Pinpoint the cell where the given text exists, returning its (X, Y) midpoint coordinate. 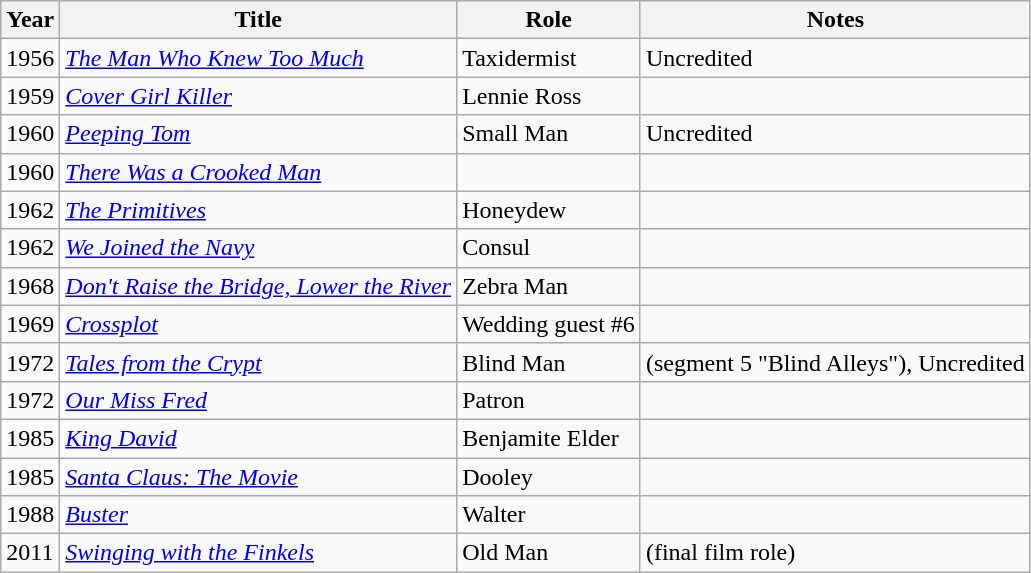
(segment 5 "Blind Alleys"), Uncredited (835, 362)
Patron (549, 400)
Benjamite Elder (549, 438)
Consul (549, 248)
Tales from the Crypt (258, 362)
Swinging with the Finkels (258, 553)
1988 (30, 515)
1959 (30, 96)
Buster (258, 515)
(final film role) (835, 553)
Crossplot (258, 324)
Year (30, 20)
There Was a Crooked Man (258, 172)
Cover Girl Killer (258, 96)
Walter (549, 515)
Notes (835, 20)
Zebra Man (549, 286)
Title (258, 20)
We Joined the Navy (258, 248)
Small Man (549, 134)
Santa Claus: The Movie (258, 477)
Blind Man (549, 362)
Wedding guest #6 (549, 324)
1956 (30, 58)
Don't Raise the Bridge, Lower the River (258, 286)
Our Miss Fred (258, 400)
The Primitives (258, 210)
1969 (30, 324)
2011 (30, 553)
Peeping Tom (258, 134)
Old Man (549, 553)
1968 (30, 286)
Honeydew (549, 210)
The Man Who Knew Too Much (258, 58)
Role (549, 20)
Taxidermist (549, 58)
Lennie Ross (549, 96)
King David (258, 438)
Dooley (549, 477)
